Return the (X, Y) coordinate for the center point of the cell that contains the specified text.  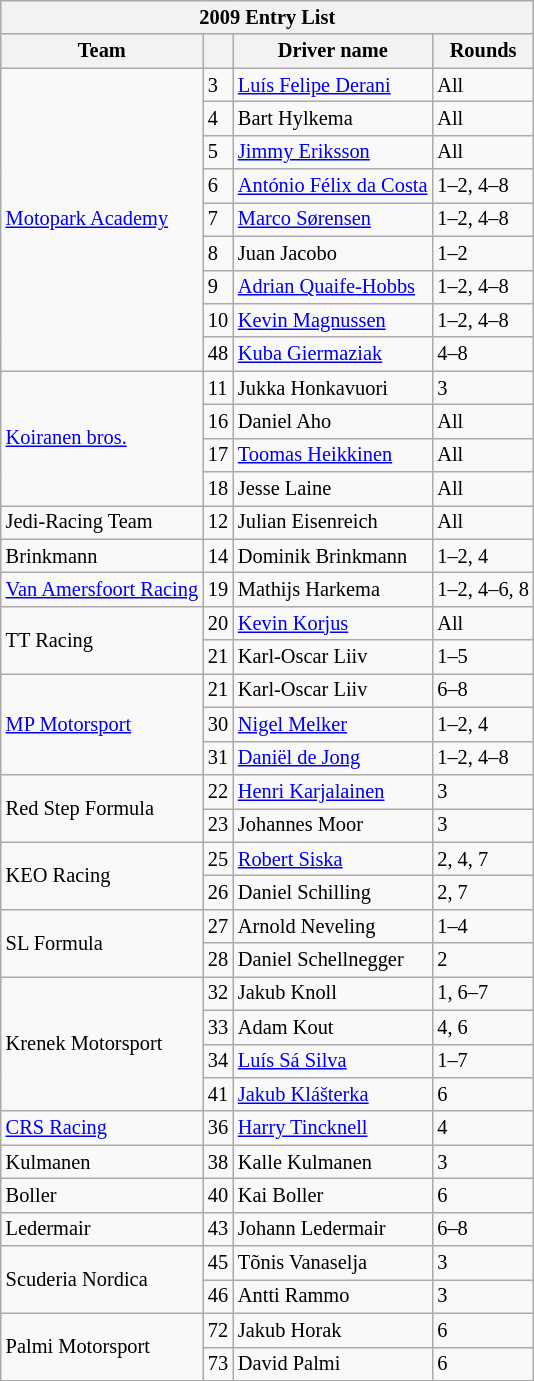
Palmi Motorsport (102, 1346)
Koiranen bros. (102, 438)
Jakub Knoll (332, 993)
26 (218, 892)
Johannes Moor (332, 825)
CRS Racing (102, 1128)
Henri Karjalainen (332, 791)
2, 4, 7 (482, 859)
Daniel Aho (332, 421)
17 (218, 455)
48 (218, 354)
45 (218, 1263)
Adam Kout (332, 1027)
5 (218, 152)
20 (218, 623)
18 (218, 489)
Kevin Korjus (332, 623)
Harry Tincknell (332, 1128)
9 (218, 287)
Jakub Horak (332, 1330)
Jesse Laine (332, 489)
Julian Eisenreich (332, 522)
1–2 (482, 253)
Tõnis Vanaselja (332, 1263)
34 (218, 1061)
8 (218, 253)
Driver name (332, 51)
KEO Racing (102, 876)
16 (218, 421)
23 (218, 825)
73 (218, 1364)
Dominik Brinkmann (332, 556)
Jakub Klášterka (332, 1094)
7 (218, 219)
SL Formula (102, 942)
Motopark Academy (102, 220)
MP Motorsport (102, 724)
Kalle Kulmanen (332, 1162)
12 (218, 522)
31 (218, 758)
Rounds (482, 51)
Mathijs Harkema (332, 589)
Antti Rammo (332, 1296)
Ledermair (102, 1229)
Daniel Schilling (332, 892)
Jukka Honkavuori (332, 388)
Van Amersfoort Racing (102, 589)
Red Step Formula (102, 808)
36 (218, 1128)
40 (218, 1195)
2 (482, 960)
11 (218, 388)
32 (218, 993)
Adrian Quaife-Hobbs (332, 287)
Nigel Melker (332, 724)
Scuderia Nordica (102, 1280)
Johann Ledermair (332, 1229)
Kevin Magnussen (332, 320)
Daniel Schellnegger (332, 960)
46 (218, 1296)
Jedi-Racing Team (102, 522)
Jimmy Eriksson (332, 152)
Luís Felipe Derani (332, 85)
28 (218, 960)
Daniël de Jong (332, 758)
Bart Hylkema (332, 118)
38 (218, 1162)
Robert Siska (332, 859)
Kulmanen (102, 1162)
Krenek Motorsport (102, 1044)
22 (218, 791)
1, 6–7 (482, 993)
Kuba Giermaziak (332, 354)
Brinkmann (102, 556)
72 (218, 1330)
41 (218, 1094)
Marco Sørensen (332, 219)
Kai Boller (332, 1195)
Boller (102, 1195)
Team (102, 51)
TT Racing (102, 640)
33 (218, 1027)
4, 6 (482, 1027)
19 (218, 589)
27 (218, 926)
2009 Entry List (268, 17)
10 (218, 320)
30 (218, 724)
David Palmi (332, 1364)
2, 7 (482, 892)
1–4 (482, 926)
25 (218, 859)
António Félix da Costa (332, 186)
Arnold Neveling (332, 926)
1–2, 4–6, 8 (482, 589)
43 (218, 1229)
Juan Jacobo (332, 253)
4–8 (482, 354)
14 (218, 556)
1–5 (482, 657)
Luís Sá Silva (332, 1061)
1–7 (482, 1061)
Toomas Heikkinen (332, 455)
